Determine the [X, Y] coordinate at the center of the cell enclosing the given text.  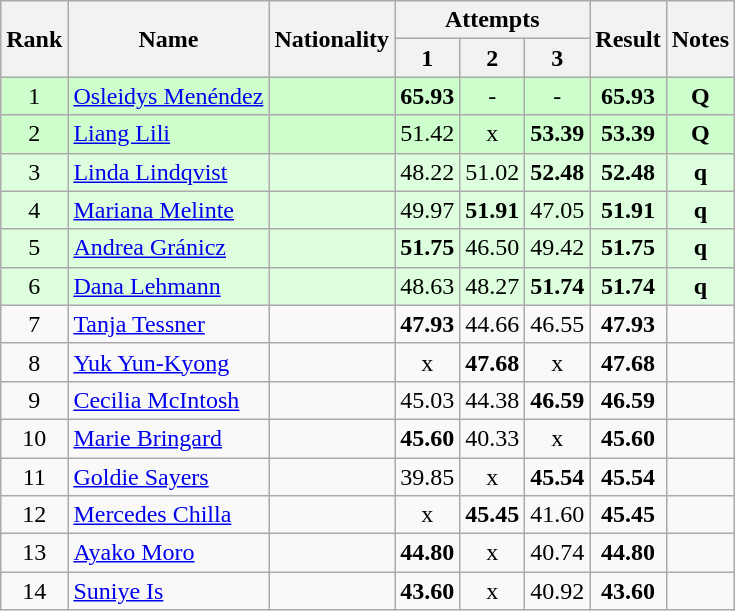
Marie Bringard [168, 438]
51.42 [428, 134]
13 [34, 553]
Goldie Sayers [168, 477]
46.55 [558, 324]
8 [34, 362]
Notes [700, 39]
45.03 [428, 400]
Ayako Moro [168, 553]
44.38 [492, 400]
11 [34, 477]
49.42 [558, 248]
Linda Lindqvist [168, 172]
41.60 [558, 515]
6 [34, 286]
46.50 [492, 248]
51.02 [492, 172]
9 [34, 400]
Andrea Gránicz [168, 248]
48.63 [428, 286]
40.74 [558, 553]
Liang Lili [168, 134]
Mariana Melinte [168, 210]
Tanja Tessner [168, 324]
Osleidys Menéndez [168, 96]
40.92 [558, 591]
Rank [34, 39]
Suniye Is [168, 591]
Nationality [332, 39]
Mercedes Chilla [168, 515]
40.33 [492, 438]
Result [628, 39]
10 [34, 438]
48.27 [492, 286]
12 [34, 515]
47.05 [558, 210]
7 [34, 324]
4 [34, 210]
Yuk Yun-Kyong [168, 362]
39.85 [428, 477]
48.22 [428, 172]
44.66 [492, 324]
14 [34, 591]
Name [168, 39]
Cecilia McIntosh [168, 400]
Attempts [492, 20]
Dana Lehmann [168, 286]
5 [34, 248]
49.97 [428, 210]
